Output the [x, y] coordinate of the center of the cell containing the given text.  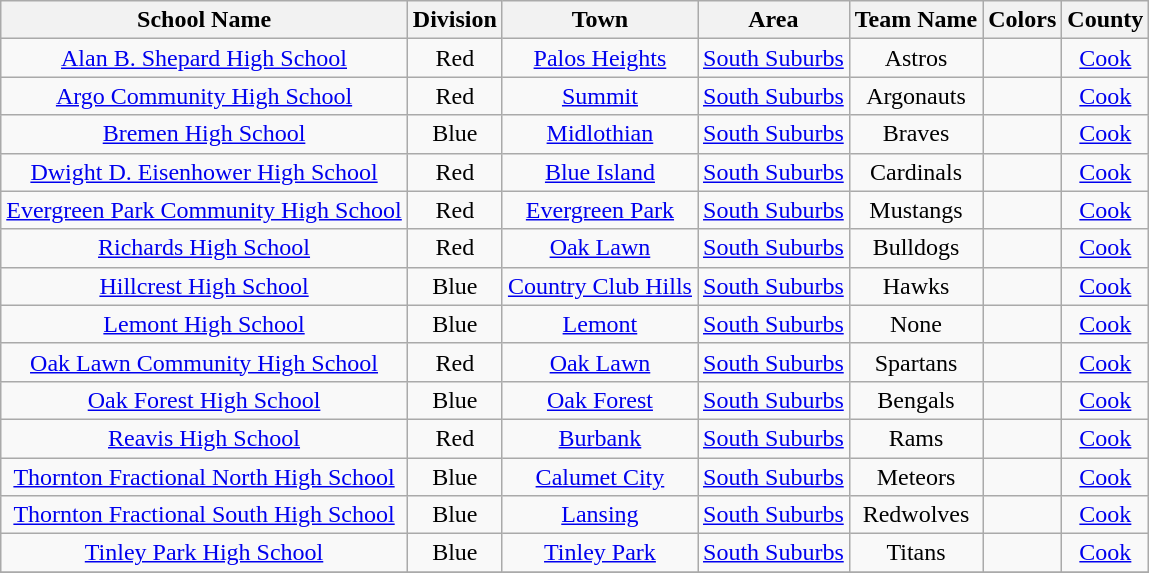
Hawks [916, 286]
Lemont [600, 324]
Reavis High School [204, 438]
Lansing [600, 515]
Redwolves [916, 515]
Tinley Park [600, 553]
Meteors [916, 477]
School Name [204, 20]
Titans [916, 553]
Team Name [916, 20]
Summit [600, 96]
Dwight D. Eisenhower High School [204, 172]
Tinley Park High School [204, 553]
Oak Lawn Community High School [204, 362]
Argonauts [916, 96]
Evergreen Park Community High School [204, 210]
Burbank [600, 438]
Cardinals [916, 172]
Country Club Hills [600, 286]
Palos Heights [600, 58]
Oak Forest [600, 400]
Calumet City [600, 477]
Spartans [916, 362]
Hillcrest High School [204, 286]
Colors [1022, 20]
Braves [916, 134]
Division [454, 20]
Richards High School [204, 248]
Bengals [916, 400]
Alan B. Shepard High School [204, 58]
Oak Forest High School [204, 400]
Bulldogs [916, 248]
Thornton Fractional North High School [204, 477]
Astros [916, 58]
Thornton Fractional South High School [204, 515]
County [1106, 20]
Rams [916, 438]
Lemont High School [204, 324]
Midlothian [600, 134]
Bremen High School [204, 134]
Blue Island [600, 172]
Town [600, 20]
None [916, 324]
Evergreen Park [600, 210]
Argo Community High School [204, 96]
Mustangs [916, 210]
Area [774, 20]
